Provide the (X, Y) coordinate of the cell's center where the given text is located.  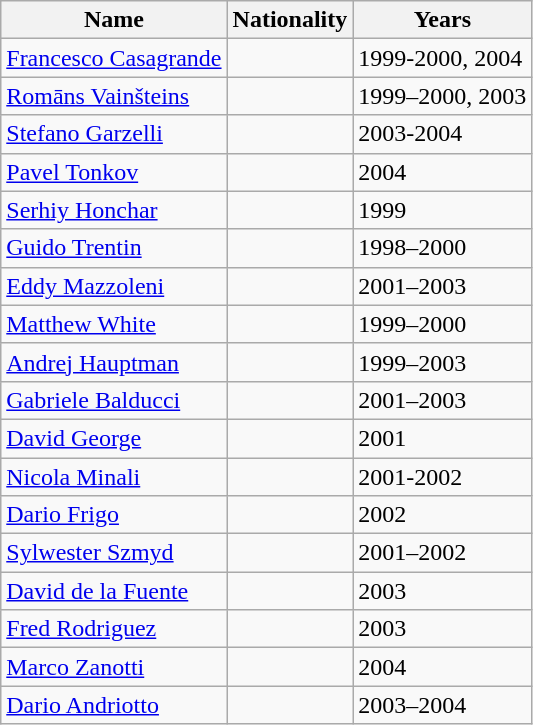
Serhiy Honchar (114, 210)
Guido Trentin (114, 248)
Andrej Hauptman (114, 362)
2002 (442, 515)
1998–2000 (442, 248)
Stefano Garzelli (114, 134)
2003-2004 (442, 134)
1999–2000 (442, 324)
Nationality (290, 20)
Marco Zanotti (114, 667)
2001–2002 (442, 553)
Romāns Vainšteins (114, 96)
Nicola Minali (114, 477)
2001-2002 (442, 477)
1999–2003 (442, 362)
1999 (442, 210)
Years (442, 20)
2001 (442, 438)
David George (114, 438)
Matthew White (114, 324)
David de la Fuente (114, 591)
Dario Frigo (114, 515)
2003–2004 (442, 705)
Eddy Mazzoleni (114, 286)
1999–2000, 2003 (442, 96)
Gabriele Balducci (114, 400)
Name (114, 20)
Fred Rodriguez (114, 629)
Dario Andriotto (114, 705)
Sylwester Szmyd (114, 553)
Francesco Casagrande (114, 58)
1999-2000, 2004 (442, 58)
Pavel Tonkov (114, 172)
